Scan for the cell matching the given text and deliver its (X, Y) coordinate at center. 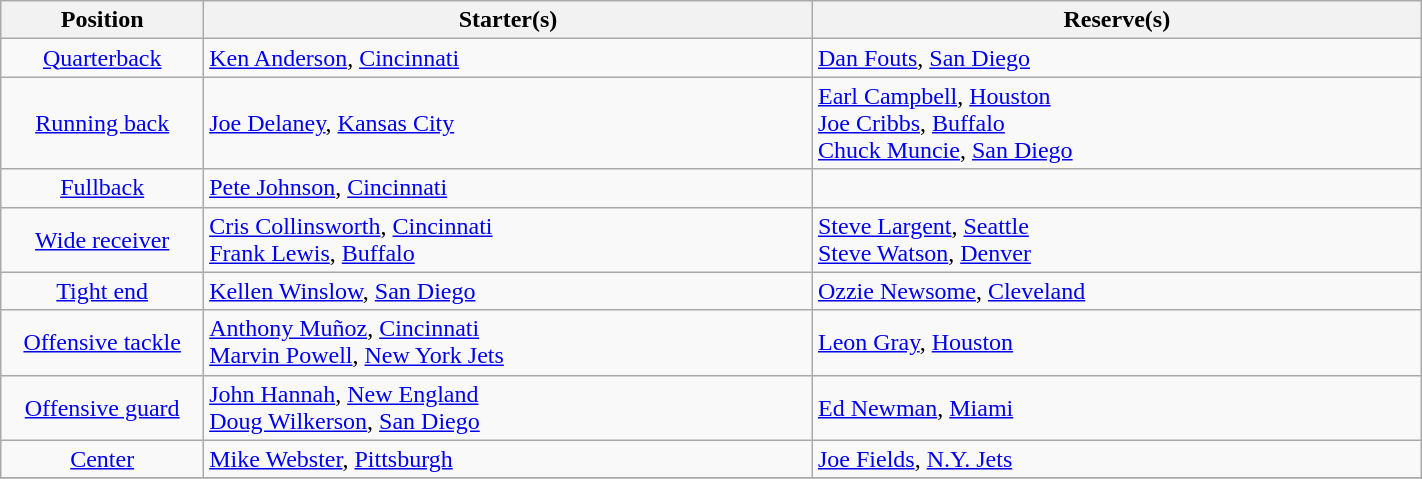
Reserve(s) (1116, 20)
Joe Fields, N.Y. Jets (1116, 459)
John Hannah, New England Doug Wilkerson, San Diego (508, 408)
Offensive guard (102, 408)
Offensive tackle (102, 342)
Ozzie Newsome, Cleveland (1116, 291)
Starter(s) (508, 20)
Center (102, 459)
Tight end (102, 291)
Dan Fouts, San Diego (1116, 58)
Position (102, 20)
Leon Gray, Houston (1116, 342)
Ed Newman, Miami (1116, 408)
Joe Delaney, Kansas City (508, 123)
Mike Webster, Pittsburgh (508, 459)
Running back (102, 123)
Quarterback (102, 58)
Anthony Muñoz, Cincinnati Marvin Powell, New York Jets (508, 342)
Fullback (102, 188)
Kellen Winslow, San Diego (508, 291)
Pete Johnson, Cincinnati (508, 188)
Cris Collinsworth, Cincinnati Frank Lewis, Buffalo (508, 240)
Ken Anderson, Cincinnati (508, 58)
Earl Campbell, Houston Joe Cribbs, Buffalo Chuck Muncie, San Diego (1116, 123)
Steve Largent, Seattle Steve Watson, Denver (1116, 240)
Wide receiver (102, 240)
